Locate the cell with the specified text and output its (x, y) center coordinate. 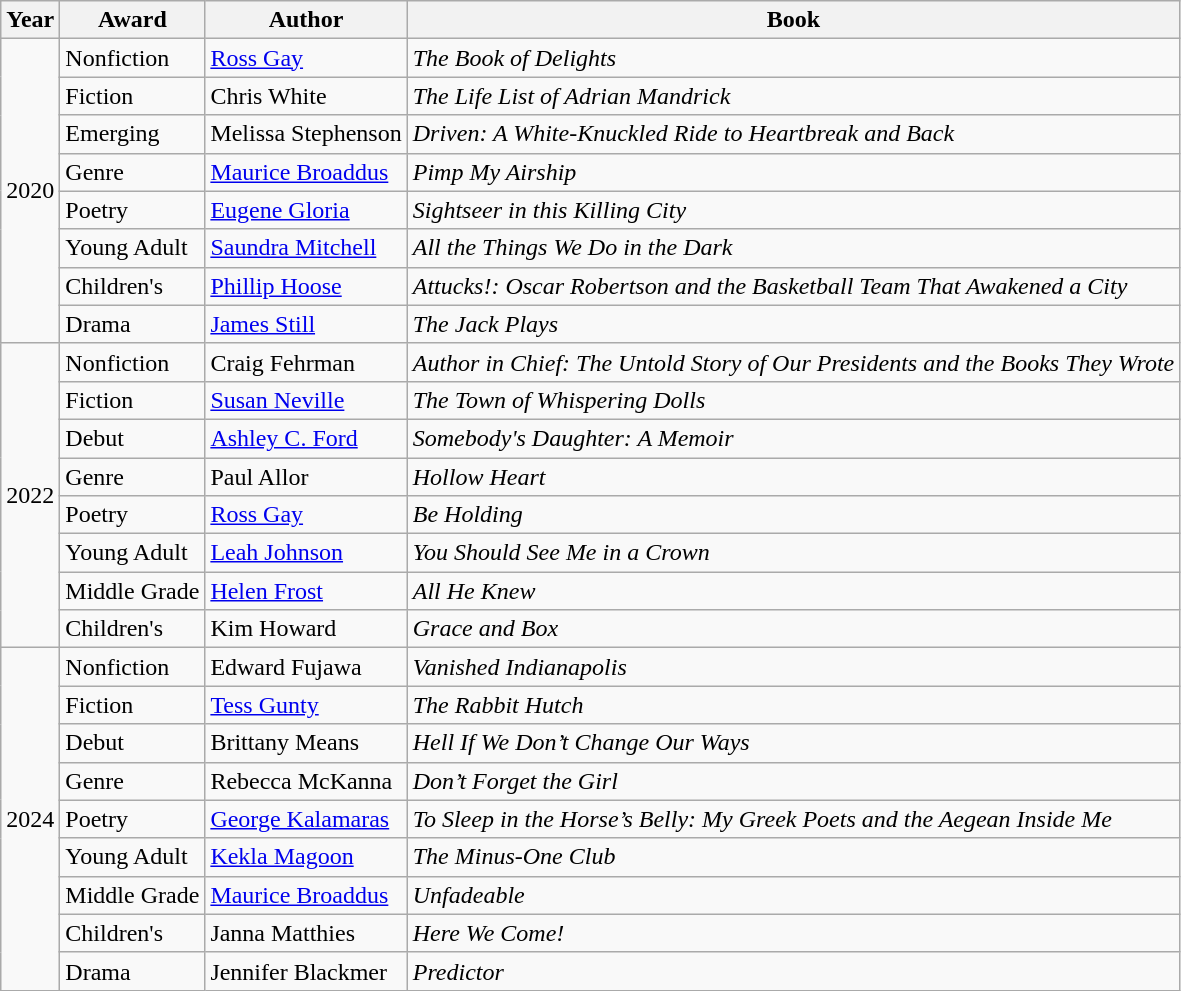
Tess Gunty (306, 705)
Hollow Heart (794, 477)
Saundra Mitchell (306, 248)
The Minus-One Club (794, 857)
Craig Fehrman (306, 362)
Emerging (132, 134)
The Jack Plays (794, 324)
Grace and Box (794, 629)
Helen Frost (306, 591)
Somebody's Daughter: A Memoir (794, 438)
Jennifer Blackmer (306, 971)
You Should See Me in a Crown (794, 553)
All the Things We Do in the Dark (794, 248)
The Town of Whispering Dolls (794, 400)
Be Holding (794, 515)
Kim Howard (306, 629)
Edward Fujawa (306, 667)
Paul Allor (306, 477)
Pimp My Airship (794, 172)
To Sleep in the Horse’s Belly: My Greek Poets and the Aegean Inside Me (794, 819)
2020 (30, 191)
Sightseer in this Killing City (794, 210)
Predictor (794, 971)
Ashley C. Ford (306, 438)
James Still (306, 324)
Janna Matthies (306, 933)
Brittany Means (306, 743)
Year (30, 20)
Don’t Forget the Girl (794, 781)
The Book of Delights (794, 58)
Here We Come! (794, 933)
All He Knew (794, 591)
The Rabbit Hutch (794, 705)
Vanished Indianapolis (794, 667)
Melissa Stephenson (306, 134)
The Life List of Adrian Mandrick (794, 96)
Driven: A White-Knuckled Ride to Heartbreak and Back (794, 134)
2022 (30, 495)
2024 (30, 820)
Award (132, 20)
Author in Chief: The Untold Story of Our Presidents and the Books They Wrote (794, 362)
Susan Neville (306, 400)
Book (794, 20)
George Kalamaras (306, 819)
Attucks!: Oscar Robertson and the Basketball Team That Awakened a City (794, 286)
Hell If We Don’t Change Our Ways (794, 743)
Unfadeable (794, 895)
Rebecca McKanna (306, 781)
Eugene Gloria (306, 210)
Kekla Magoon (306, 857)
Chris White (306, 96)
Author (306, 20)
Leah Johnson (306, 553)
Phillip Hoose (306, 286)
